Detect which cell encompasses the target text, then output its (X, Y) center coordinate. 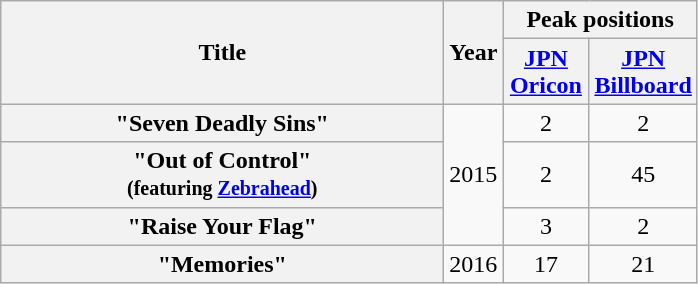
2015 (474, 174)
JPNBillboard (643, 72)
"Raise Your Flag" (222, 226)
3 (546, 226)
45 (643, 174)
17 (546, 264)
21 (643, 264)
Peak positions (600, 20)
"Out of Control" (featuring Zebrahead) (222, 174)
"Memories" (222, 264)
2016 (474, 264)
JPNOricon (546, 72)
Year (474, 52)
"Seven Deadly Sins" (222, 123)
Title (222, 52)
